Provide the [X, Y] coordinate of the cell's center where the given text is located.  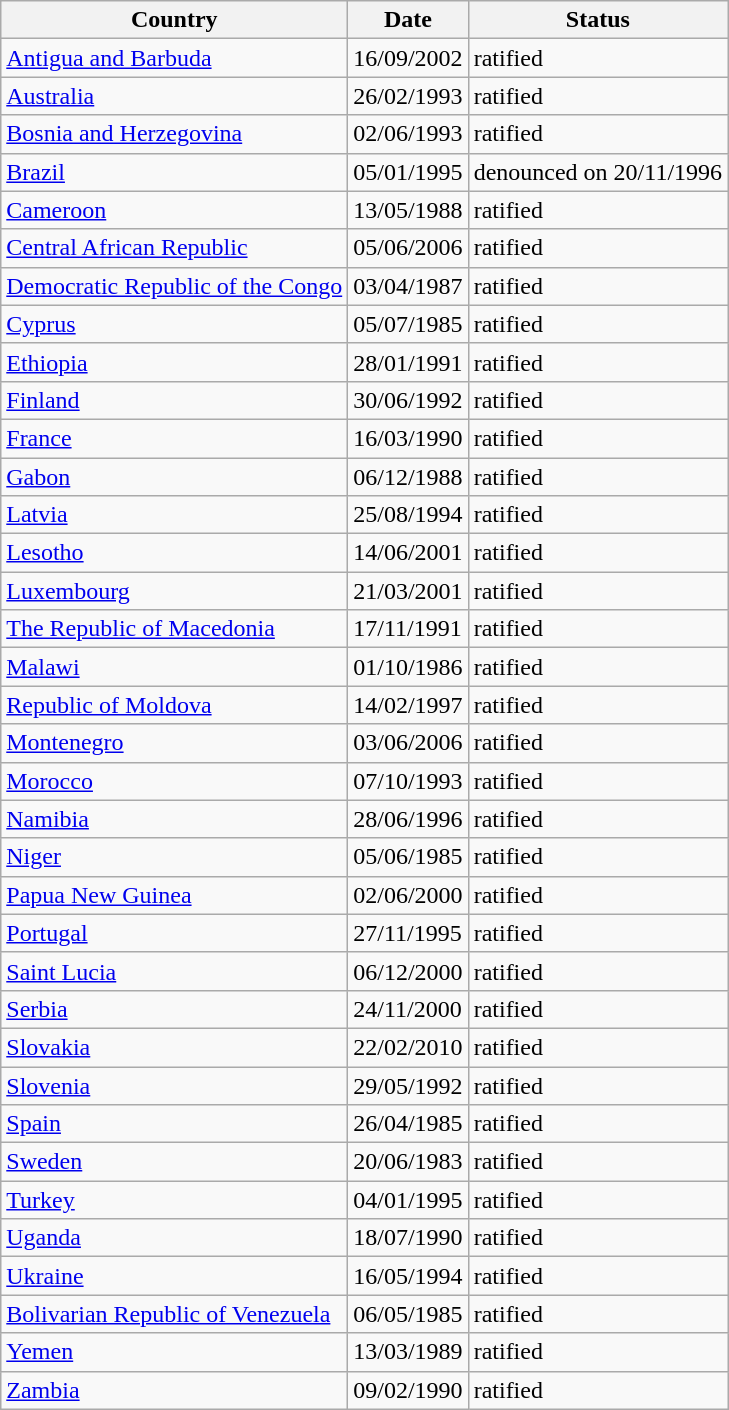
28/06/1996 [408, 819]
Antigua and Barbuda [174, 58]
Turkey [174, 1200]
Papua New Guinea [174, 895]
Cyprus [174, 324]
14/06/2001 [408, 553]
29/05/1992 [408, 1085]
06/12/1988 [408, 477]
The Republic of Macedonia [174, 629]
Australia [174, 96]
Bosnia and Herzegovina [174, 134]
14/02/1997 [408, 705]
Uganda [174, 1238]
18/07/1990 [408, 1238]
04/01/1995 [408, 1200]
02/06/1993 [408, 134]
25/08/1994 [408, 515]
Luxembourg [174, 591]
Gabon [174, 477]
05/06/2006 [408, 248]
27/11/1995 [408, 933]
05/01/1995 [408, 172]
07/10/1993 [408, 781]
30/06/1992 [408, 400]
16/09/2002 [408, 58]
16/05/1994 [408, 1276]
Spain [174, 1124]
Namibia [174, 819]
Slovenia [174, 1085]
01/10/1986 [408, 667]
Country [174, 20]
17/11/1991 [408, 629]
26/04/1985 [408, 1124]
Lesotho [174, 553]
05/06/1985 [408, 857]
Sweden [174, 1162]
denounced on 20/11/1996 [598, 172]
09/02/1990 [408, 1390]
06/12/2000 [408, 971]
Niger [174, 857]
France [174, 438]
Bolivarian Republic of Venezuela [174, 1314]
Zambia [174, 1390]
22/02/2010 [408, 1047]
03/04/1987 [408, 286]
Cameroon [174, 210]
05/07/1985 [408, 324]
Serbia [174, 1009]
Portugal [174, 933]
Ukraine [174, 1276]
Montenegro [174, 743]
Central African Republic [174, 248]
13/03/1989 [408, 1352]
24/11/2000 [408, 1009]
26/02/1993 [408, 96]
28/01/1991 [408, 362]
21/03/2001 [408, 591]
Democratic Republic of the Congo [174, 286]
Finland [174, 400]
02/06/2000 [408, 895]
Slovakia [174, 1047]
Morocco [174, 781]
Date [408, 20]
13/05/1988 [408, 210]
Ethiopia [174, 362]
03/06/2006 [408, 743]
06/05/1985 [408, 1314]
Saint Lucia [174, 971]
Republic of Moldova [174, 705]
20/06/1983 [408, 1162]
Yemen [174, 1352]
Status [598, 20]
16/03/1990 [408, 438]
Brazil [174, 172]
Latvia [174, 515]
Malawi [174, 667]
